Pinpoint the cell where the given text exists, returning its (X, Y) midpoint coordinate. 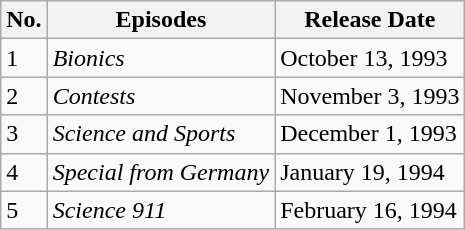
Release Date (370, 20)
1 (24, 58)
November 3, 1993 (370, 96)
3 (24, 134)
Science 911 (160, 210)
February 16, 1994 (370, 210)
2 (24, 96)
Episodes (160, 20)
December 1, 1993 (370, 134)
January 19, 1994 (370, 172)
Bionics (160, 58)
5 (24, 210)
Science and Sports (160, 134)
4 (24, 172)
No. (24, 20)
October 13, 1993 (370, 58)
Contests (160, 96)
Special from Germany (160, 172)
